For the text-containing cell, return its midpoint in (x, y) coordinate format. 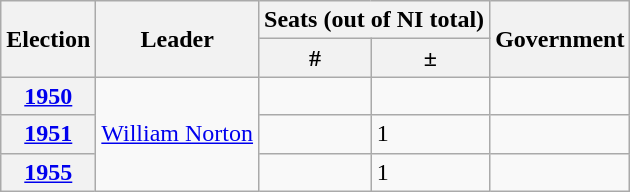
1950 (48, 96)
± (430, 58)
William Norton (178, 134)
# (316, 58)
1951 (48, 134)
Leader (178, 39)
Seats (out of NI total) (374, 20)
Government (560, 39)
1955 (48, 172)
Election (48, 39)
